Output the (x, y) coordinate of the center of the cell containing the given text.  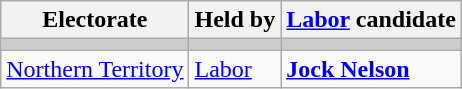
Labor candidate (372, 20)
Jock Nelson (372, 69)
Electorate (95, 20)
Held by (235, 20)
Labor (235, 69)
Northern Territory (95, 69)
